Return the (X, Y) coordinate for the center point of the cell that contains the specified text.  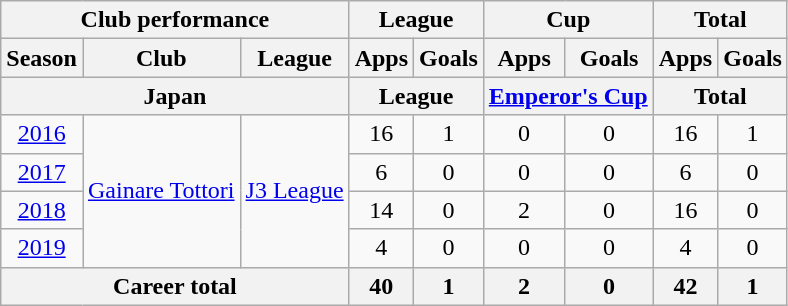
Club performance (175, 20)
J3 League (294, 191)
Japan (175, 96)
14 (381, 210)
2016 (42, 134)
2018 (42, 210)
Gainare Tottori (161, 191)
Season (42, 58)
Club (161, 58)
2019 (42, 248)
Career total (175, 286)
40 (381, 286)
Cup (568, 20)
Emperor's Cup (568, 96)
42 (685, 286)
2017 (42, 172)
